Return [x, y] of the center of cell containing provided text 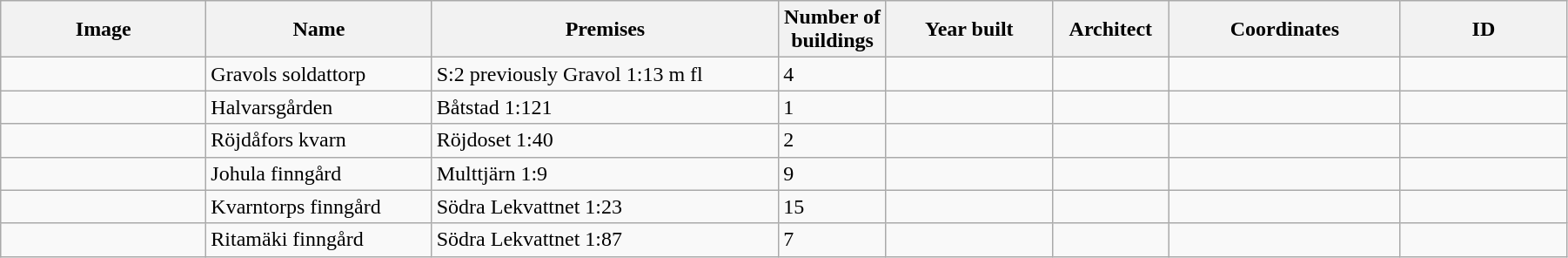
Premises [606, 30]
1 [833, 107]
Södra Lekvattnet 1:23 [606, 207]
Coordinates [1284, 30]
2 [833, 140]
Kvarntorps finngård [318, 207]
S:2 previously Gravol 1:13 m fl [606, 74]
Röjdoset 1:40 [606, 140]
7 [833, 240]
15 [833, 207]
Röjdåfors kvarn [318, 140]
Båtstad 1:121 [606, 107]
Ritamäki finngård [318, 240]
Name [318, 30]
Image [104, 30]
9 [833, 173]
Södra Lekvattnet 1:87 [606, 240]
Architect [1110, 30]
Year built [969, 30]
Multtjärn 1:9 [606, 173]
Johula finngård [318, 173]
Number ofbuildings [833, 30]
4 [833, 74]
Gravols soldattorp [318, 74]
ID [1483, 30]
Halvarsgården [318, 107]
